Provide the (X, Y) coordinate of the cell's center where the given text is located.  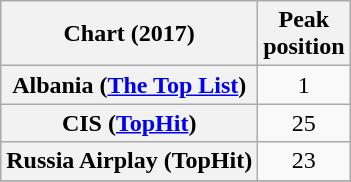
23 (304, 161)
Peakposition (304, 34)
Chart (2017) (130, 34)
Russia Airplay (TopHit) (130, 161)
25 (304, 123)
Albania (The Top List) (130, 85)
1 (304, 85)
CIS (TopHit) (130, 123)
